Extract the [X, Y] coordinate from the center of the cell holding the provided text.  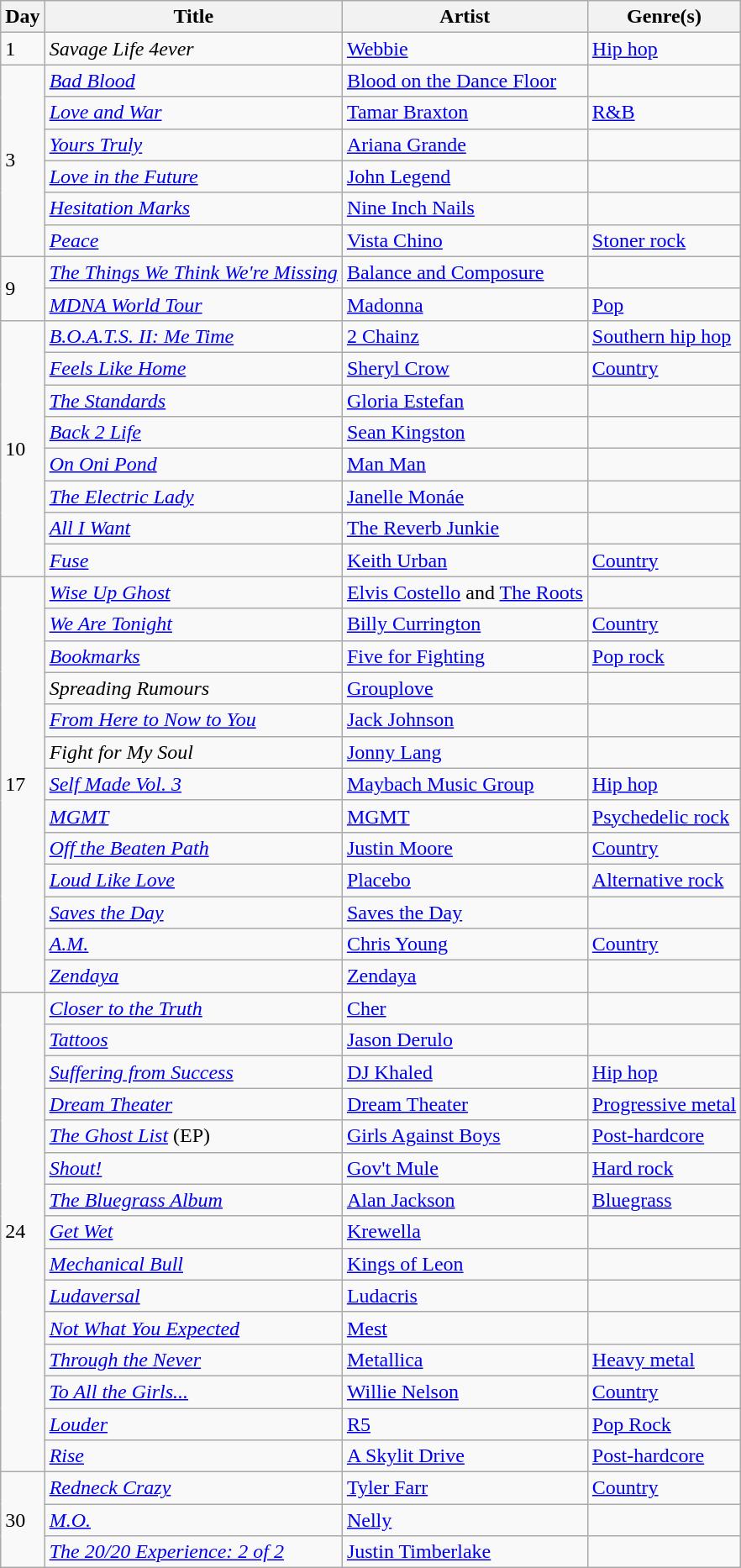
The Ghost List (EP) [193, 1136]
MDNA World Tour [193, 304]
Billy Currington [465, 624]
Gov't Mule [465, 1168]
Bluegrass [664, 1200]
9 [23, 288]
Gloria Estefan [465, 401]
Hard rock [664, 1168]
Jonny Lang [465, 752]
Janelle Monáe [465, 497]
From Here to Now to You [193, 720]
A.M. [193, 944]
Fuse [193, 560]
Off the Beaten Path [193, 848]
Pop Rock [664, 1424]
Wise Up Ghost [193, 592]
2 Chainz [465, 336]
DJ Khaled [465, 1072]
Heavy metal [664, 1360]
10 [23, 448]
Justin Timberlake [465, 1552]
Madonna [465, 304]
The Things We Think We're Missing [193, 272]
Pop [664, 304]
Five for Fighting [465, 656]
Blood on the Dance Floor [465, 81]
Sheryl Crow [465, 368]
Genre(s) [664, 17]
Savage Life 4ever [193, 49]
Girls Against Boys [465, 1136]
Jason Derulo [465, 1040]
The Electric Lady [193, 497]
Southern hip hop [664, 336]
Back 2 Life [193, 433]
Self Made Vol. 3 [193, 784]
Bad Blood [193, 81]
R&B [664, 113]
Justin Moore [465, 848]
Spreading Rumours [193, 688]
Get Wet [193, 1232]
3 [23, 160]
Pop rock [664, 656]
Love in the Future [193, 176]
Stoner rock [664, 240]
Louder [193, 1424]
The 20/20 Experience: 2 of 2 [193, 1552]
Kings of Leon [465, 1264]
Suffering from Success [193, 1072]
Balance and Composure [465, 272]
Rise [193, 1456]
Feels Like Home [193, 368]
Placebo [465, 880]
24 [23, 1232]
Day [23, 17]
Vista Chino [465, 240]
Loud Like Love [193, 880]
Closer to the Truth [193, 1008]
The Standards [193, 401]
Ludacris [465, 1296]
Mest [465, 1328]
Hesitation Marks [193, 208]
Title [193, 17]
Artist [465, 17]
M.O. [193, 1520]
Ludaversal [193, 1296]
Ariana Grande [465, 145]
Chris Young [465, 944]
Not What You Expected [193, 1328]
John Legend [465, 176]
Alan Jackson [465, 1200]
Nine Inch Nails [465, 208]
R5 [465, 1424]
Metallica [465, 1360]
Bookmarks [193, 656]
Nelly [465, 1520]
Tamar Braxton [465, 113]
A Skylit Drive [465, 1456]
Man Man [465, 465]
B.O.A.T.S. II: Me Time [193, 336]
Yours Truly [193, 145]
Webbie [465, 49]
To All the Girls... [193, 1392]
Alternative rock [664, 880]
Krewella [465, 1232]
Cher [465, 1008]
1 [23, 49]
Sean Kingston [465, 433]
The Reverb Junkie [465, 529]
30 [23, 1520]
Willie Nelson [465, 1392]
We Are Tonight [193, 624]
The Bluegrass Album [193, 1200]
Peace [193, 240]
Love and War [193, 113]
17 [23, 785]
Fight for My Soul [193, 752]
Grouplove [465, 688]
Progressive metal [664, 1104]
On Oni Pond [193, 465]
Jack Johnson [465, 720]
Tyler Farr [465, 1488]
All I Want [193, 529]
Psychedelic rock [664, 816]
Mechanical Bull [193, 1264]
Maybach Music Group [465, 784]
Through the Never [193, 1360]
Elvis Costello and The Roots [465, 592]
Keith Urban [465, 560]
Redneck Crazy [193, 1488]
Tattoos [193, 1040]
Shout! [193, 1168]
